Return [X, Y] of the center of cell containing provided text 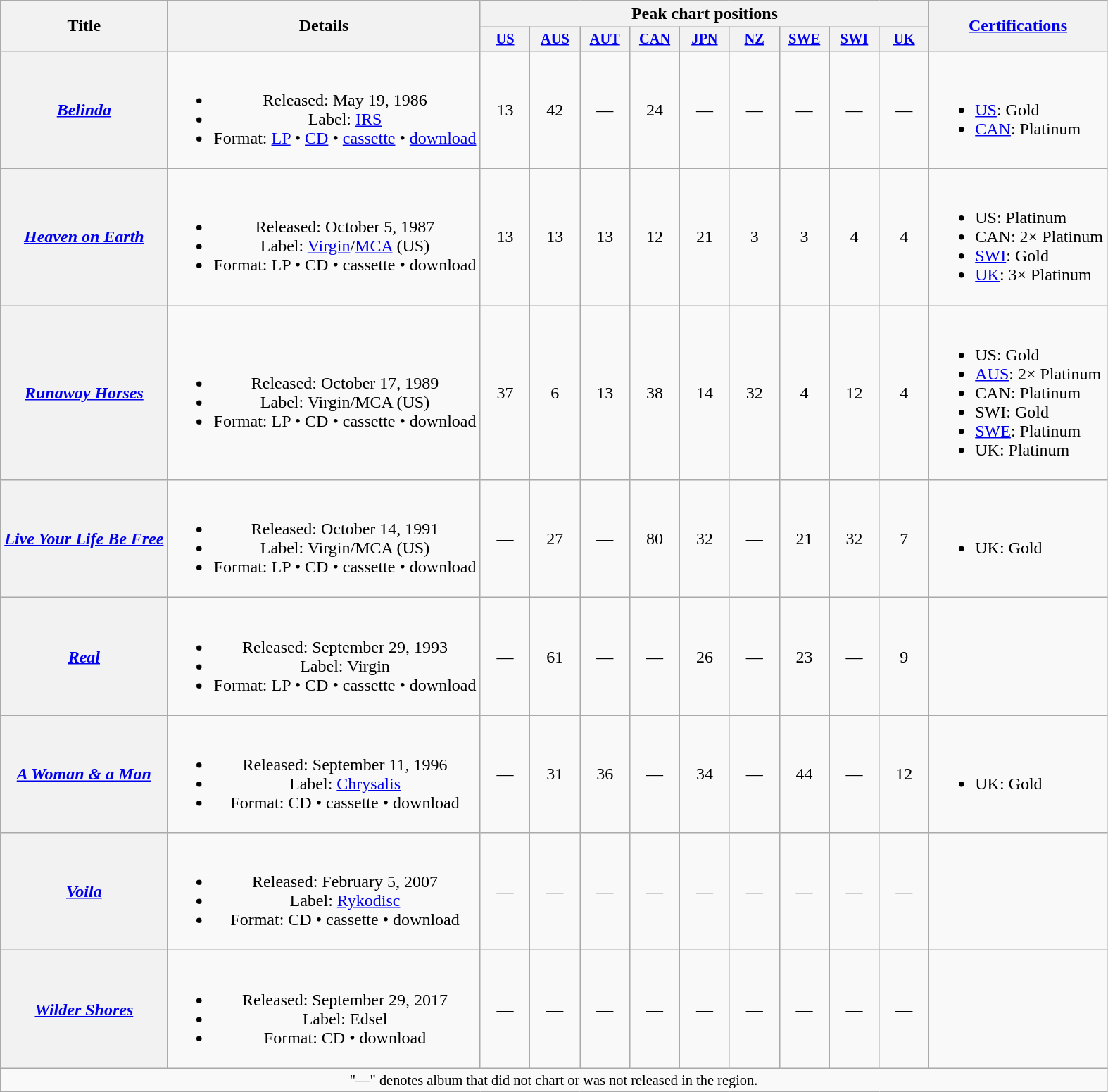
Released: May 19, 1986Label: IRSFormat: LP • CD • cassette • download [324, 110]
42 [555, 110]
US: GoldCAN: Platinum [1018, 110]
38 [655, 393]
US: PlatinumCAN: 2× PlatinumSWI: GoldUK: 3× Platinum [1018, 237]
Voila [84, 891]
Runaway Horses [84, 393]
36 [605, 774]
AUT [605, 39]
Peak chart positions [705, 14]
27 [555, 539]
US [505, 39]
Released: September 11, 1996Label: ChrysalisFormat: CD • cassette • download [324, 774]
"—" denotes album that did not chart or was not released in the region. [554, 1080]
26 [704, 656]
JPN [704, 39]
61 [555, 656]
Wilder Shores [84, 1010]
34 [704, 774]
CAN [655, 39]
Released: October 5, 1987Label: Virgin/MCA (US)Format: LP • CD • cassette • download [324, 237]
6 [555, 393]
US: GoldAUS: 2× PlatinumCAN: PlatinumSWI: GoldSWE: PlatinumUK: Platinum [1018, 393]
Released: September 29, 1993Label: VirginFormat: LP • CD • cassette • download [324, 656]
31 [555, 774]
Released: September 29, 2017Label: EdselFormat: CD • download [324, 1010]
7 [904, 539]
Released: February 5, 2007Label: RykodiscFormat: CD • cassette • download [324, 891]
Released: October 14, 1991Label: Virgin/MCA (US)Format: LP • CD • cassette • download [324, 539]
Released: October 17, 1989Label: Virgin/MCA (US)Format: LP • CD • cassette • download [324, 393]
SWE [804, 39]
23 [804, 656]
80 [655, 539]
44 [804, 774]
9 [904, 656]
24 [655, 110]
Title [84, 26]
AUS [555, 39]
SWI [855, 39]
Heaven on Earth [84, 237]
Belinda [84, 110]
NZ [755, 39]
Details [324, 26]
UK [904, 39]
A Woman & a Man [84, 774]
Certifications [1018, 26]
14 [704, 393]
37 [505, 393]
Real [84, 656]
Live Your Life Be Free [84, 539]
